Search for the cell housing the specified text and yield its [x, y] center coordinate. 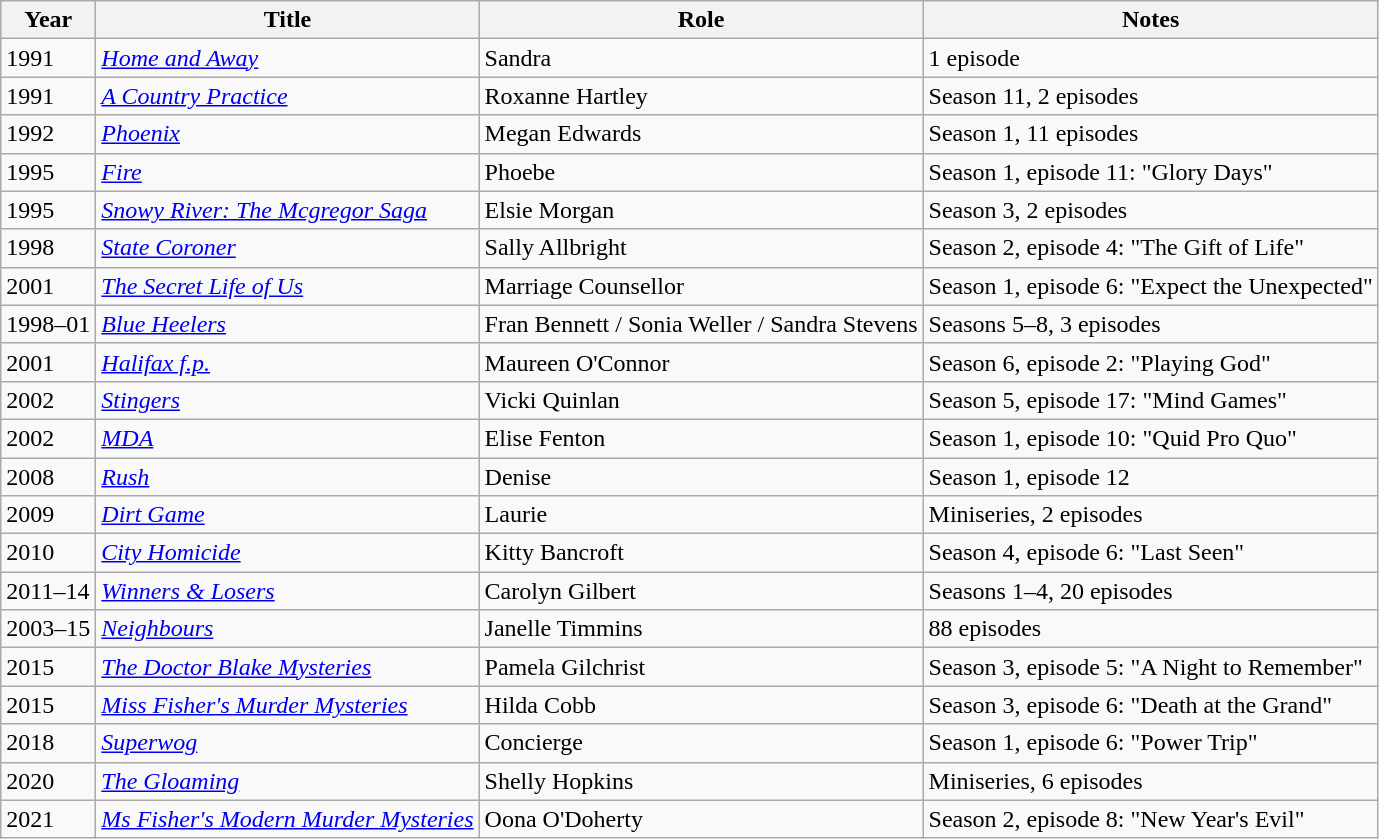
Neighbours [288, 629]
Season 3, episode 6: "Death at the Grand" [1150, 705]
Miniseries, 2 episodes [1150, 515]
2008 [48, 477]
1 episode [1150, 58]
A Country Practice [288, 96]
Phoenix [288, 134]
Dirt Game [288, 515]
2020 [48, 781]
Miniseries, 6 episodes [1150, 781]
Maureen O'Connor [701, 362]
Season 5, episode 17: "Mind Games" [1150, 400]
Janelle Timmins [701, 629]
Kitty Bancroft [701, 553]
88 episodes [1150, 629]
State Coroner [288, 248]
Stingers [288, 400]
Megan Edwards [701, 134]
Concierge [701, 743]
2010 [48, 553]
2003–15 [48, 629]
Season 1, episode 12 [1150, 477]
Season 4, episode 6: "Last Seen" [1150, 553]
Carolyn Gilbert [701, 591]
Snowy River: The Mcgregor Saga [288, 210]
Elise Fenton [701, 438]
Season 3, 2 episodes [1150, 210]
1992 [48, 134]
2011–14 [48, 591]
Denise [701, 477]
Winners & Losers [288, 591]
Halifax f.p. [288, 362]
2018 [48, 743]
Season 1, episode 10: "Quid Pro Quo" [1150, 438]
Ms Fisher's Modern Murder Mysteries [288, 819]
Rush [288, 477]
Hilda Cobb [701, 705]
Sally Allbright [701, 248]
Season 6, episode 2: "Playing God" [1150, 362]
Notes [1150, 20]
Seasons 1–4, 20 episodes [1150, 591]
Home and Away [288, 58]
Season 1, episode 11: "Glory Days" [1150, 172]
Season 11, 2 episodes [1150, 96]
Marriage Counsellor [701, 286]
Pamela Gilchrist [701, 667]
2009 [48, 515]
Sandra [701, 58]
Blue Heelers [288, 324]
Roxanne Hartley [701, 96]
Year [48, 20]
MDA [288, 438]
2021 [48, 819]
1998 [48, 248]
Season 3, episode 5: "A Night to Remember" [1150, 667]
Vicki Quinlan [701, 400]
Season 2, episode 8: "New Year's Evil" [1150, 819]
Role [701, 20]
Fire [288, 172]
Title [288, 20]
Oona O'Doherty [701, 819]
Laurie [701, 515]
Season 2, episode 4: "The Gift of Life" [1150, 248]
City Homicide [288, 553]
Season 1, episode 6: "Power Trip" [1150, 743]
Phoebe [701, 172]
Elsie Morgan [701, 210]
The Secret Life of Us [288, 286]
Season 1, episode 6: "Expect the Unexpected" [1150, 286]
The Gloaming [288, 781]
Superwog [288, 743]
Seasons 5–8, 3 episodes [1150, 324]
The Doctor Blake Mysteries [288, 667]
Season 1, 11 episodes [1150, 134]
Miss Fisher's Murder Mysteries [288, 705]
Shelly Hopkins [701, 781]
Fran Bennett / Sonia Weller / Sandra Stevens [701, 324]
1998–01 [48, 324]
